Scan for the cell matching the given text and deliver its (X, Y) coordinate at center. 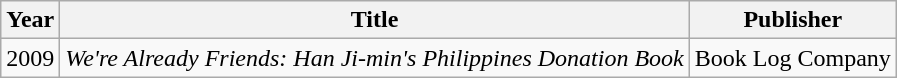
2009 (30, 58)
Book Log Company (792, 58)
We're Already Friends: Han Ji-min's Philippines Donation Book (374, 58)
Title (374, 20)
Year (30, 20)
Publisher (792, 20)
